Locate the cell with the specified text and output its (X, Y) center coordinate. 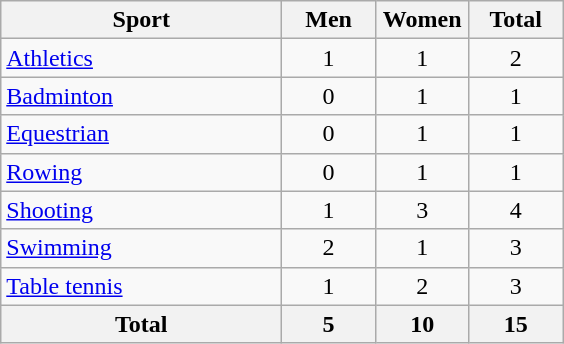
Sport (142, 20)
Badminton (142, 96)
Swimming (142, 248)
Rowing (142, 172)
15 (516, 324)
Shooting (142, 210)
Athletics (142, 58)
10 (422, 324)
4 (516, 210)
Men (329, 20)
Table tennis (142, 286)
Women (422, 20)
5 (329, 324)
Equestrian (142, 134)
